Scan for the cell matching the given text and deliver its (X, Y) coordinate at center. 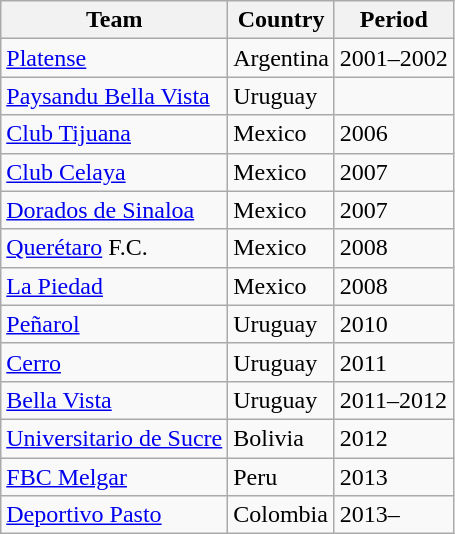
2006 (394, 134)
Argentina (282, 58)
2001–2002 (394, 58)
Club Celaya (114, 172)
2010 (394, 324)
Bella Vista (114, 400)
Bolivia (282, 438)
2013 (394, 477)
Paysandu Bella Vista (114, 96)
Country (282, 20)
2012 (394, 438)
Universitario de Sucre (114, 438)
Querétaro F.C. (114, 248)
La Piedad (114, 286)
Cerro (114, 362)
2013– (394, 515)
Colombia (282, 515)
Peñarol (114, 324)
Team (114, 20)
Dorados de Sinaloa (114, 210)
2011 (394, 362)
2011–2012 (394, 400)
FBC Melgar (114, 477)
Period (394, 20)
Club Tijuana (114, 134)
Platense (114, 58)
Peru (282, 477)
Deportivo Pasto (114, 515)
